Identify which cell holds the provided text, then report its [x, y] central coordinate. 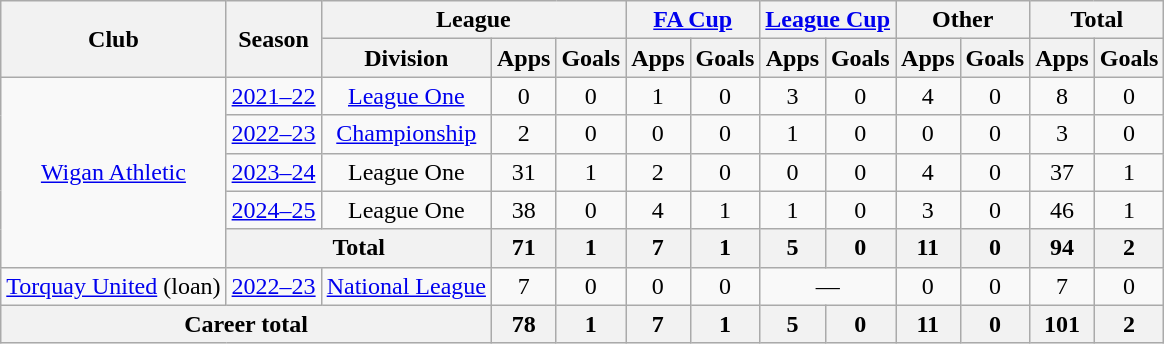
101 [1062, 324]
Championship [406, 134]
Torquay United (loan) [114, 286]
46 [1062, 210]
31 [523, 172]
Other [963, 20]
8 [1062, 96]
National League [406, 286]
2021–22 [274, 96]
Season [274, 39]
League [473, 20]
Club [114, 39]
71 [523, 248]
Division [406, 58]
94 [1062, 248]
37 [1062, 172]
League Cup [828, 20]
78 [523, 324]
FA Cup [693, 20]
38 [523, 210]
2023–24 [274, 172]
Wigan Athletic [114, 172]
— [828, 286]
Career total [246, 324]
2024–25 [274, 210]
